Provide the (x, y) coordinate of the cell's center where the given text is located.  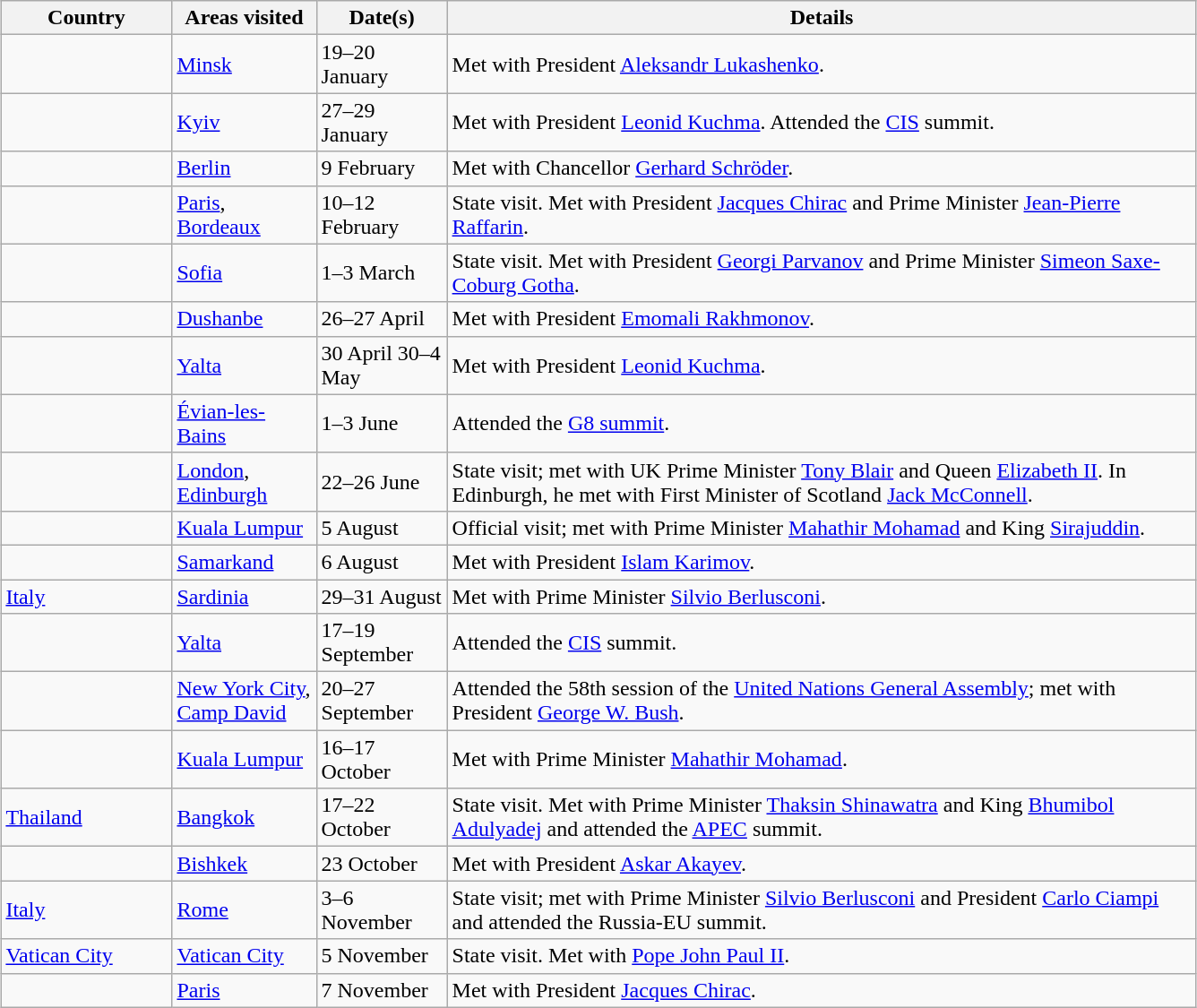
Bangkok (244, 817)
Official visit; met with Prime Minister Mahathir Mohamad and King Sirajuddin. (822, 528)
26–27 April (382, 319)
Minsk (244, 65)
Met with President Askar Akayev. (822, 864)
Thailand (86, 817)
1–3 June (382, 423)
29–31 August (382, 596)
9 February (382, 168)
Met with President Emomali Rakhmonov. (822, 319)
State visit; met with Prime Minister Silvio Berlusconi and President Carlo Ciampi and attended the Russia-EU summit. (822, 910)
Met with President Aleksandr Lukashenko. (822, 65)
Attended the CIS summit. (822, 643)
Évian-les-Bains (244, 423)
Bishkek (244, 864)
Sardinia (244, 596)
30 April 30–4 May (382, 366)
Met with Prime Minister Mahathir Mohamad. (822, 760)
5 August (382, 528)
London, Edinburgh (244, 482)
23 October (382, 864)
17–22 October (382, 817)
Met with President Leonid Kuchma. (822, 366)
Berlin (244, 168)
5 November (382, 956)
Dushanbe (244, 319)
Met with President Jacques Chirac. (822, 990)
6 August (382, 562)
17–19 September (382, 643)
State visit. Met with Pope John Paul II. (822, 956)
Rome (244, 910)
10–12 February (382, 215)
Details (822, 18)
Paris, Bordeaux (244, 215)
Met with President Islam Karimov. (822, 562)
State visit. Met with Prime Minister Thaksin Shinawatra and King Bhumibol Adulyadej and attended the APEC summit. (822, 817)
20–27 September (382, 701)
3–6 November (382, 910)
Areas visited (244, 18)
16–17 October (382, 760)
7 November (382, 990)
Kyiv (244, 122)
Met with Prime Minister Silvio Berlusconi. (822, 596)
Attended the 58th session of the United Nations General Assembly; met with President George W. Bush. (822, 701)
1–3 March (382, 272)
State visit. Met with President Jacques Chirac and Prime Minister Jean-Pierre Raffarin. (822, 215)
Sofia (244, 272)
Met with Chancellor Gerhard Schröder. (822, 168)
Paris (244, 990)
Met with President Leonid Kuchma. Attended the CIS summit. (822, 122)
19–20 January (382, 65)
Attended the G8 summit. (822, 423)
Date(s) (382, 18)
27–29 January (382, 122)
State visit. Met with President Georgi Parvanov and Prime Minister Simeon Saxe-Coburg Gotha. (822, 272)
State visit; met with UK Prime Minister Tony Blair and Queen Elizabeth II. In Edinburgh, he met with First Minister of Scotland Jack McConnell. (822, 482)
Samarkand (244, 562)
New York City, Camp David (244, 701)
22–26 June (382, 482)
Country (86, 18)
